Extract the (x, y) coordinate from the center of the cell holding the provided text.  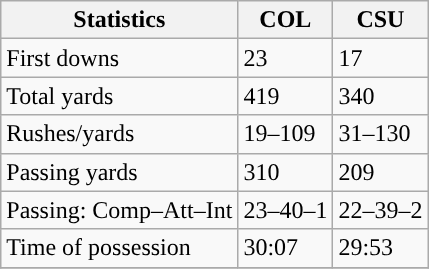
Passing: Comp–Att–Int (120, 210)
29:53 (380, 248)
Total yards (120, 96)
419 (286, 96)
22–39–2 (380, 210)
31–130 (380, 134)
23–40–1 (286, 210)
19–109 (286, 134)
Time of possession (120, 248)
COL (286, 20)
First downs (120, 58)
310 (286, 172)
Rushes/yards (120, 134)
340 (380, 96)
30:07 (286, 248)
CSU (380, 20)
209 (380, 172)
17 (380, 58)
Statistics (120, 20)
Passing yards (120, 172)
23 (286, 58)
